Identify which cell holds the provided text, then report its (X, Y) central coordinate. 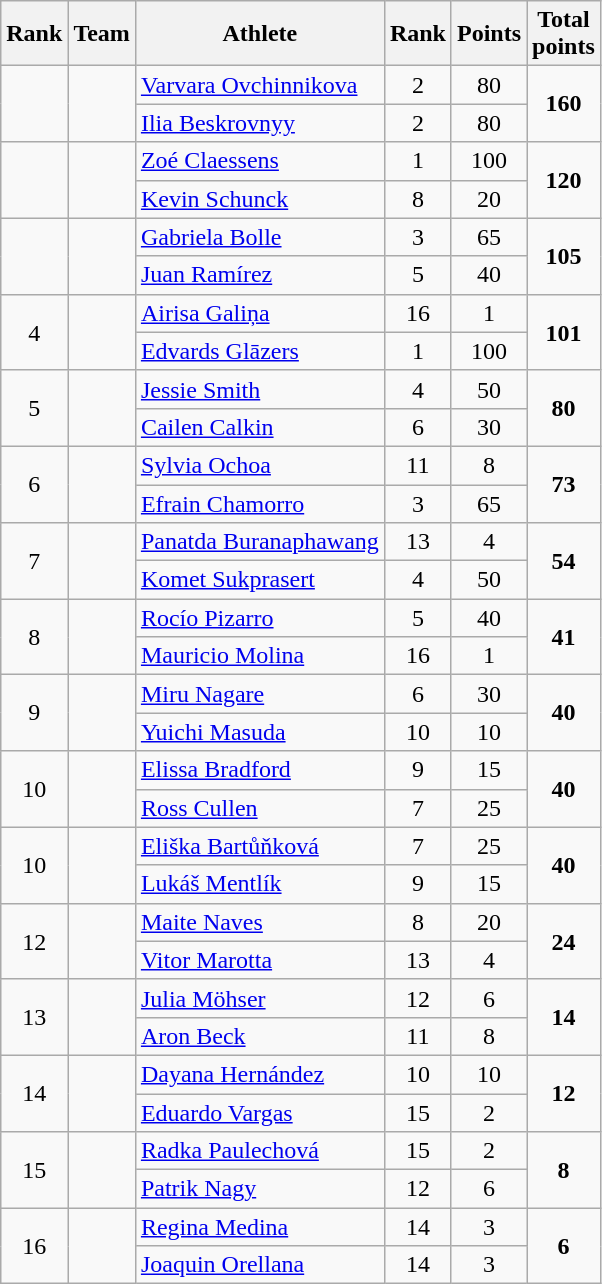
54 (564, 561)
Athlete (260, 34)
160 (564, 104)
105 (564, 256)
Mauricio Molina (260, 656)
Regina Medina (260, 1227)
Totalpoints (564, 34)
Patrik Nagy (260, 1189)
Joaquin Orellana (260, 1265)
Juan Ramírez (260, 275)
Eduardo Vargas (260, 1113)
Kevin Schunck (260, 199)
24 (564, 941)
Edvards Glāzers (260, 351)
120 (564, 180)
Panatda Buranaphawang (260, 542)
Team (102, 34)
Vitor Marotta (260, 960)
Varvara Ovchinnikova (260, 85)
Airisa Galiņa (260, 313)
Elissa Bradford (260, 770)
Radka Paulechová (260, 1151)
Dayana Hernández (260, 1074)
73 (564, 484)
Eliška Bartůňková (260, 846)
Miru Nagare (260, 694)
Cailen Calkin (260, 427)
Lukáš Mentlík (260, 884)
Ilia Beskrovnyy (260, 123)
Yuichi Masuda (260, 732)
Maite Naves (260, 922)
Julia Möhser (260, 998)
Gabriela Bolle (260, 237)
Points (488, 34)
Rocío Pizarro (260, 618)
Sylvia Ochoa (260, 465)
Komet Sukprasert (260, 580)
Zoé Claessens (260, 161)
Jessie Smith (260, 389)
41 (564, 637)
Efrain Chamorro (260, 503)
101 (564, 332)
Aron Beck (260, 1036)
Ross Cullen (260, 808)
